Locate the cell with the specified text and output its [X, Y] center coordinate. 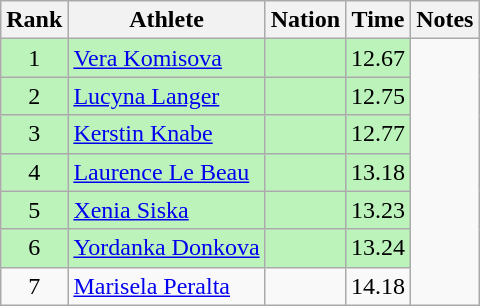
13.23 [378, 210]
Marisela Peralta [166, 286]
Xenia Siska [166, 210]
Time [378, 20]
3 [34, 134]
5 [34, 210]
1 [34, 58]
Vera Komisova [166, 58]
Laurence Le Beau [166, 172]
6 [34, 248]
Kerstin Knabe [166, 134]
Yordanka Donkova [166, 248]
12.67 [378, 58]
14.18 [378, 286]
13.24 [378, 248]
Nation [305, 20]
13.18 [378, 172]
Rank [34, 20]
7 [34, 286]
4 [34, 172]
Notes [445, 20]
2 [34, 96]
12.75 [378, 96]
12.77 [378, 134]
Athlete [166, 20]
Lucyna Langer [166, 96]
